Identify which cell holds the provided text, then report its (X, Y) central coordinate. 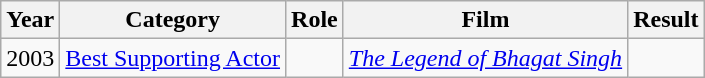
Film (485, 20)
Year (30, 20)
2003 (30, 58)
The Legend of Bhagat Singh (485, 58)
Category (173, 20)
Result (666, 20)
Best Supporting Actor (173, 58)
Role (315, 20)
